Locate the cell with the specified text and output its (x, y) center coordinate. 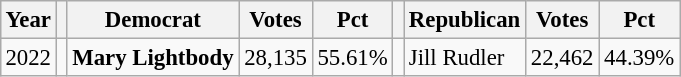
Jill Rudler (465, 57)
28,135 (276, 57)
Year (28, 20)
22,462 (562, 57)
Democrat (153, 20)
55.61% (352, 57)
Republican (465, 20)
Mary Lightbody (153, 57)
2022 (28, 57)
44.39% (640, 57)
